Determine the (X, Y) coordinate at the center of the cell enclosing the given text.  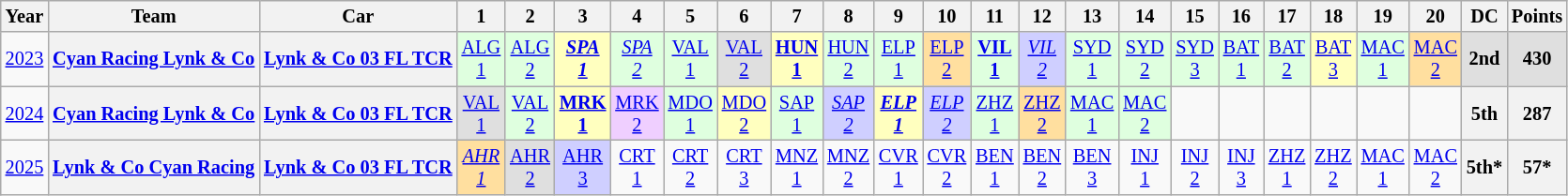
INJ2 (1194, 167)
2025 (24, 167)
VIL1 (994, 59)
CVR2 (947, 167)
CVR1 (899, 167)
2nd (1484, 59)
MNZ1 (796, 167)
Car (358, 16)
5 (689, 16)
CRT2 (689, 167)
BEN1 (994, 167)
2 (530, 16)
20 (1436, 16)
Lynk & Co Cyan Racing (154, 167)
ALG1 (482, 59)
Team (154, 16)
BAT1 (1241, 59)
ALG2 (530, 59)
5th* (1484, 167)
16 (1241, 16)
18 (1333, 16)
AHR3 (583, 167)
1 (482, 16)
VIL2 (1042, 59)
8 (849, 16)
AHR1 (482, 167)
Points (1537, 16)
INJ1 (1145, 167)
CRT1 (637, 167)
BAT2 (1286, 59)
2024 (24, 113)
17 (1286, 16)
DC (1484, 16)
HUN1 (796, 59)
AHR2 (530, 167)
3 (583, 16)
SPA1 (583, 59)
SYD1 (1092, 59)
13 (1092, 16)
12 (1042, 16)
4 (637, 16)
430 (1537, 59)
14 (1145, 16)
57* (1537, 167)
SAP2 (849, 113)
Year (24, 16)
19 (1383, 16)
BEN3 (1092, 167)
INJ3 (1241, 167)
SYD2 (1145, 59)
2023 (24, 59)
SPA2 (637, 59)
9 (899, 16)
SAP1 (796, 113)
HUN2 (849, 59)
MRK2 (637, 113)
5th (1484, 113)
BEN2 (1042, 167)
7 (796, 16)
MDO2 (744, 113)
287 (1537, 113)
6 (744, 16)
SYD3 (1194, 59)
10 (947, 16)
MDO1 (689, 113)
MNZ2 (849, 167)
CRT3 (744, 167)
11 (994, 16)
BAT3 (1333, 59)
MRK1 (583, 113)
15 (1194, 16)
